Determine the (x, y) coordinate at the center of the cell enclosing the given text.  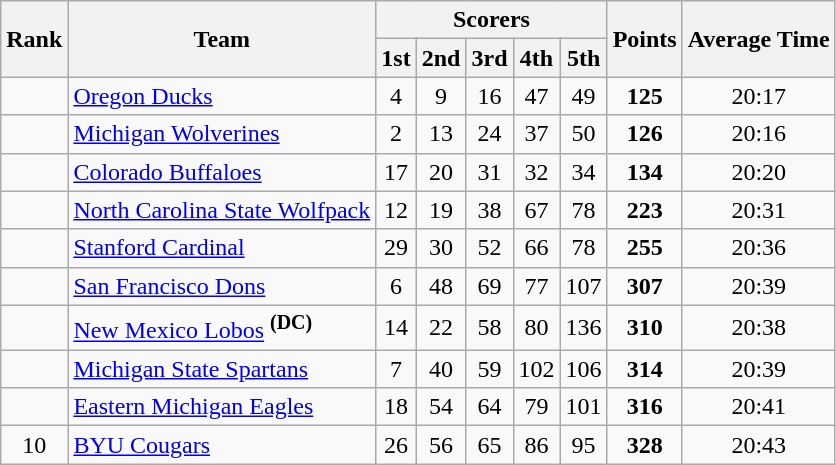
Eastern Michigan Eagles (222, 407)
14 (396, 328)
79 (536, 407)
20:41 (758, 407)
Oregon Ducks (222, 96)
20:36 (758, 248)
106 (584, 369)
101 (584, 407)
102 (536, 369)
New Mexico Lobos (DC) (222, 328)
2 (396, 134)
29 (396, 248)
86 (536, 445)
52 (490, 248)
22 (441, 328)
26 (396, 445)
20:17 (758, 96)
310 (644, 328)
20:20 (758, 172)
20:31 (758, 210)
50 (584, 134)
20:16 (758, 134)
Colorado Buffaloes (222, 172)
126 (644, 134)
6 (396, 286)
47 (536, 96)
7 (396, 369)
17 (396, 172)
77 (536, 286)
16 (490, 96)
307 (644, 286)
San Francisco Dons (222, 286)
Stanford Cardinal (222, 248)
10 (34, 445)
107 (584, 286)
9 (441, 96)
95 (584, 445)
54 (441, 407)
31 (490, 172)
5th (584, 58)
136 (584, 328)
19 (441, 210)
80 (536, 328)
58 (490, 328)
134 (644, 172)
49 (584, 96)
Team (222, 39)
69 (490, 286)
125 (644, 96)
4th (536, 58)
223 (644, 210)
34 (584, 172)
18 (396, 407)
North Carolina State Wolfpack (222, 210)
2nd (441, 58)
20 (441, 172)
40 (441, 369)
38 (490, 210)
Average Time (758, 39)
20:43 (758, 445)
20:38 (758, 328)
1st (396, 58)
65 (490, 445)
56 (441, 445)
13 (441, 134)
328 (644, 445)
3rd (490, 58)
64 (490, 407)
59 (490, 369)
30 (441, 248)
48 (441, 286)
314 (644, 369)
Points (644, 39)
Michigan Wolverines (222, 134)
32 (536, 172)
67 (536, 210)
66 (536, 248)
12 (396, 210)
4 (396, 96)
Scorers (492, 20)
255 (644, 248)
24 (490, 134)
BYU Cougars (222, 445)
37 (536, 134)
Rank (34, 39)
Michigan State Spartans (222, 369)
316 (644, 407)
